Return [x, y] of the center of cell containing provided text 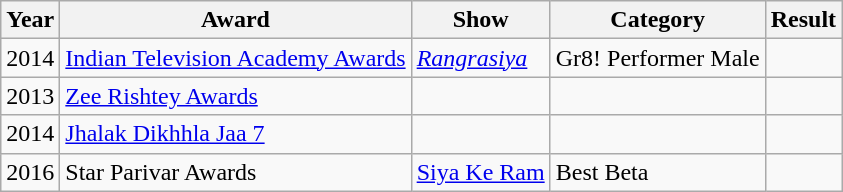
Siya Ke Ram [480, 172]
Gr8! Performer Male [658, 58]
Jhalak Dikhhla Jaa 7 [236, 134]
Rangrasiya [480, 58]
Year [30, 20]
Result [803, 20]
2016 [30, 172]
Award [236, 20]
Indian Television Academy Awards [236, 58]
Best Beta [658, 172]
Show [480, 20]
2013 [30, 96]
Star Parivar Awards [236, 172]
Zee Rishtey Awards [236, 96]
Category [658, 20]
